Pinpoint the cell where the given text exists, returning its [X, Y] midpoint coordinate. 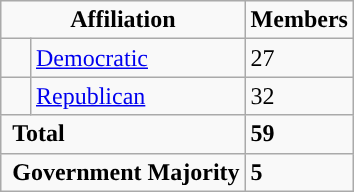
27 [299, 58]
Democratic [138, 58]
Government Majority [123, 172]
59 [299, 134]
5 [299, 172]
Affiliation [123, 20]
Republican [138, 96]
32 [299, 96]
Total [123, 134]
Members [299, 20]
